Output the [x, y] coordinate of the center of the cell containing the given text.  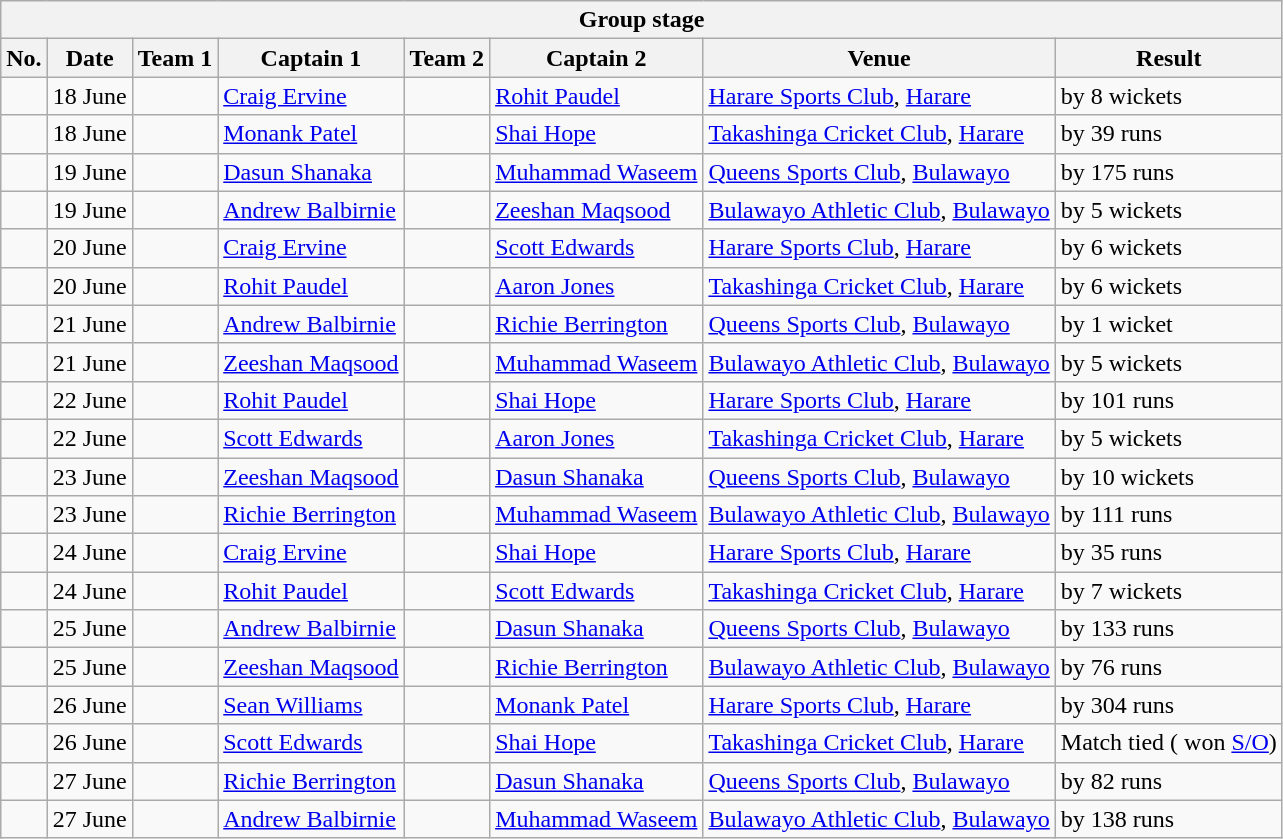
Date [90, 58]
Team 2 [447, 58]
by 8 wickets [1168, 96]
Sean Williams [311, 705]
by 7 wickets [1168, 591]
by 175 runs [1168, 172]
by 10 wickets [1168, 477]
by 82 runs [1168, 781]
Captain 1 [311, 58]
by 133 runs [1168, 629]
Venue [879, 58]
by 138 runs [1168, 819]
Captain 2 [596, 58]
by 39 runs [1168, 134]
by 35 runs [1168, 553]
by 101 runs [1168, 400]
by 76 runs [1168, 667]
Group stage [642, 20]
Result [1168, 58]
No. [24, 58]
by 1 wicket [1168, 324]
Team 1 [175, 58]
by 111 runs [1168, 515]
by 304 runs [1168, 705]
Match tied ( won S/O) [1168, 743]
